Return the [x, y] coordinate for the center point of the cell that contains the specified text.  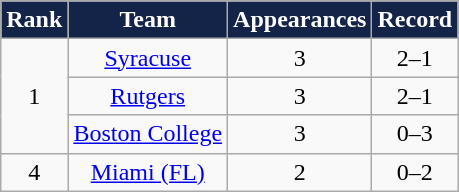
1 [34, 96]
0–2 [415, 172]
Rank [34, 20]
Record [415, 20]
0–3 [415, 134]
Syracuse [148, 58]
4 [34, 172]
Rutgers [148, 96]
2 [300, 172]
Appearances [300, 20]
Boston College [148, 134]
Miami (FL) [148, 172]
Team [148, 20]
